Extract the (X, Y) coordinate from the center of the cell holding the provided text.  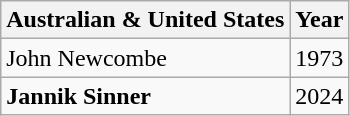
John Newcombe (146, 58)
Australian & United States (146, 20)
2024 (320, 96)
Year (320, 20)
1973 (320, 58)
Jannik Sinner (146, 96)
